Determine the [x, y] coordinate at the center of the cell enclosing the given text.  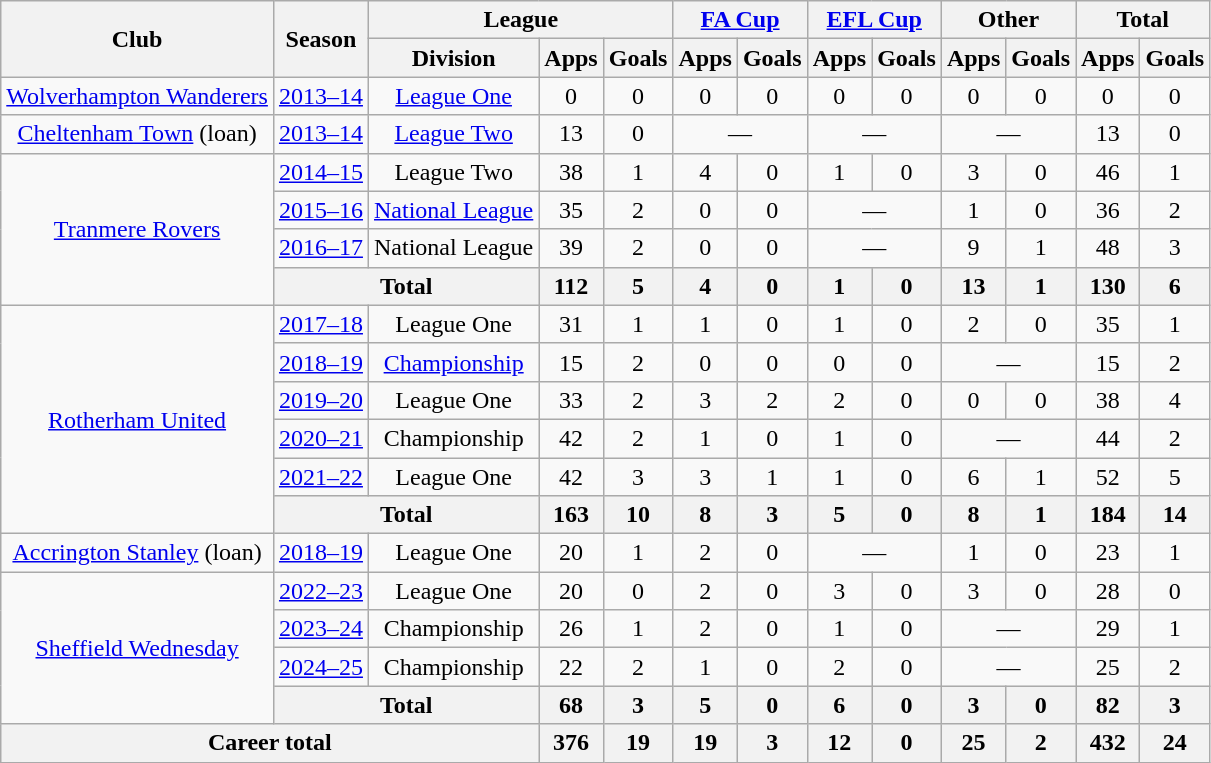
112 [571, 286]
Career total [270, 743]
26 [571, 629]
2021–22 [320, 477]
Cheltenham Town (loan) [138, 134]
League [520, 20]
48 [1108, 248]
2015–16 [320, 210]
9 [973, 248]
2023–24 [320, 629]
29 [1108, 629]
EFL Cup [874, 20]
33 [571, 400]
Other [1008, 20]
432 [1108, 743]
24 [1175, 743]
FA Cup [740, 20]
2022–23 [320, 591]
Rotherham United [138, 419]
52 [1108, 477]
Division [453, 58]
14 [1175, 515]
130 [1108, 286]
44 [1108, 438]
68 [571, 705]
2017–18 [320, 324]
12 [839, 743]
Tranmere Rovers [138, 229]
10 [638, 515]
Club [138, 39]
82 [1108, 705]
2024–25 [320, 667]
46 [1108, 172]
28 [1108, 591]
22 [571, 667]
Wolverhampton Wanderers [138, 96]
184 [1108, 515]
31 [571, 324]
Accrington Stanley (loan) [138, 553]
Season [320, 39]
39 [571, 248]
23 [1108, 553]
163 [571, 515]
2016–17 [320, 248]
376 [571, 743]
36 [1108, 210]
2014–15 [320, 172]
2020–21 [320, 438]
Sheffield Wednesday [138, 648]
2019–20 [320, 400]
